Provide the [X, Y] coordinate of the cell's center where the given text is located.  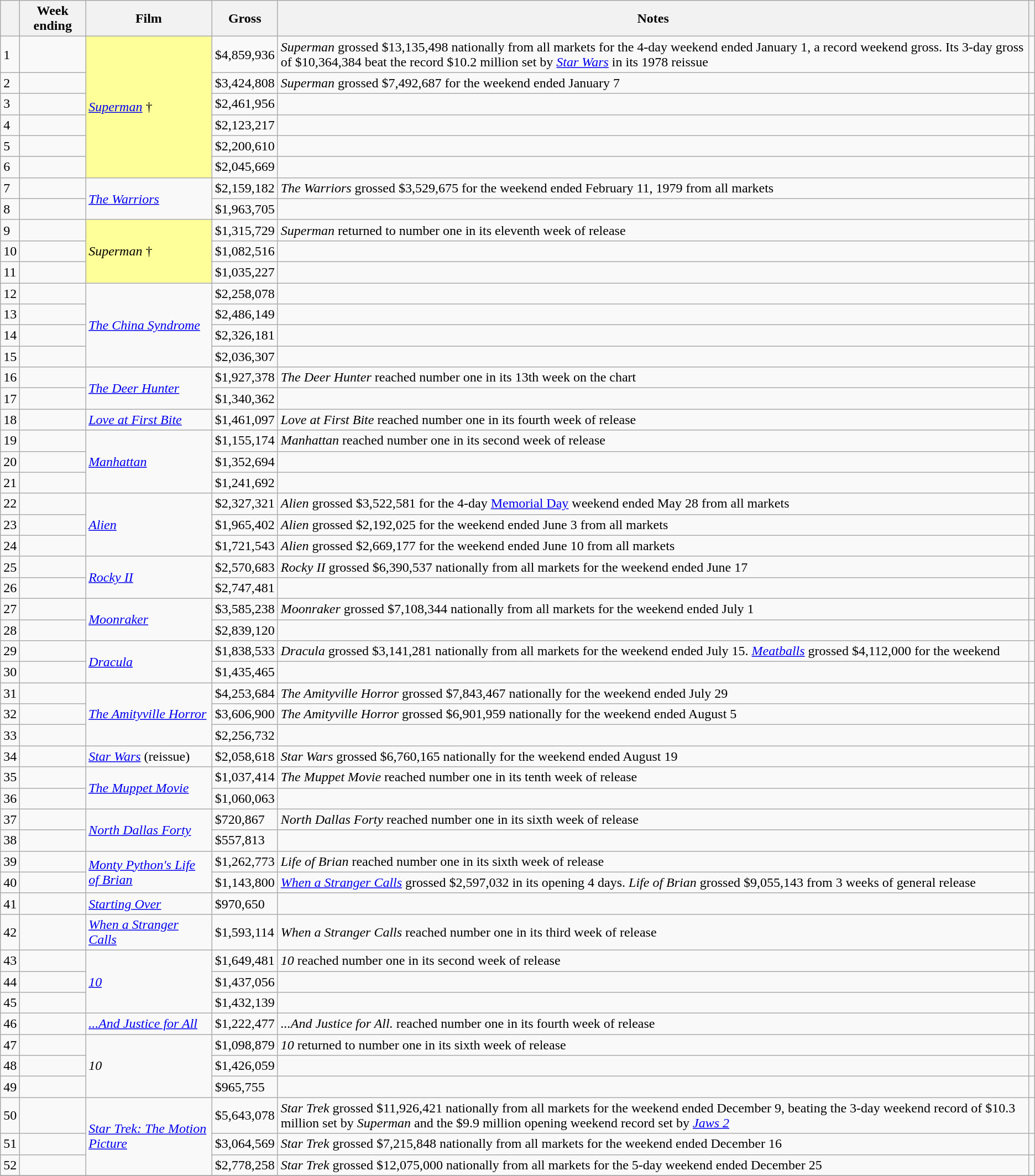
10 reached number one in its second week of release [653, 960]
50 [10, 1116]
Star Wars grossed $6,760,165 nationally for the weekend ended August 19 [653, 756]
North Dallas Forty reached number one in its sixth week of release [653, 819]
11 [10, 272]
$2,778,258 [244, 1165]
$2,461,956 [244, 104]
Notes [653, 19]
33 [10, 735]
$2,747,481 [244, 588]
The Muppet Movie reached number one in its tenth week of release [653, 777]
$1,965,402 [244, 525]
7 [10, 188]
The China Syndrome [149, 325]
45 [10, 1003]
$1,593,114 [244, 932]
1 [10, 54]
3 [10, 104]
$3,424,808 [244, 83]
49 [10, 1087]
42 [10, 932]
12 [10, 294]
$2,486,149 [244, 315]
40 [10, 882]
$1,352,694 [244, 462]
28 [10, 630]
$2,256,732 [244, 735]
4 [10, 125]
14 [10, 336]
38 [10, 840]
20 [10, 462]
24 [10, 546]
Star Trek: The Motion Picture [149, 1137]
$557,813 [244, 840]
Star Trek grossed $7,215,848 nationally from all markets for the weekend ended December 16 [653, 1144]
30 [10, 672]
$2,839,120 [244, 630]
Dracula [149, 662]
$2,058,618 [244, 756]
$5,643,078 [244, 1116]
$3,064,569 [244, 1144]
52 [10, 1165]
27 [10, 609]
Moonraker [149, 619]
When a Stranger Calls grossed $2,597,032 in its opening 4 days. Life of Brian grossed $9,055,143 from 3 weeks of general release [653, 882]
16 [10, 378]
$1,432,139 [244, 1003]
Alien grossed $3,522,581 for the 4-day Memorial Day weekend ended May 28 from all markets [653, 504]
44 [10, 981]
17 [10, 399]
The Muppet Movie [149, 788]
The Warriors [149, 198]
Rocky II grossed $6,390,537 nationally from all markets for the weekend ended June 17 [653, 567]
29 [10, 651]
31 [10, 693]
8 [10, 209]
$1,037,414 [244, 777]
The Amityville Horror [149, 714]
Life of Brian reached number one in its sixth week of release [653, 861]
6 [10, 167]
When a Stranger Calls reached number one in its third week of release [653, 932]
34 [10, 756]
The Deer Hunter reached number one in its 13th week on the chart [653, 378]
15 [10, 357]
32 [10, 714]
$3,585,238 [244, 609]
$1,426,059 [244, 1066]
$2,326,181 [244, 336]
13 [10, 315]
$2,200,610 [244, 146]
The Deer Hunter [149, 388]
Film [149, 19]
Alien grossed $2,669,177 for the weekend ended June 10 from all markets [653, 546]
...And Justice for All. reached number one in its fourth week of release [653, 1024]
$1,082,516 [244, 251]
37 [10, 819]
Monty Python's Life of Brian [149, 872]
$1,838,533 [244, 651]
2 [10, 83]
Love at First Bite reached number one in its fourth week of release [653, 420]
$1,461,097 [244, 420]
$970,650 [244, 903]
Manhattan [149, 462]
When a Stranger Calls [149, 932]
5 [10, 146]
$1,435,465 [244, 672]
Rocky II [149, 577]
$1,241,692 [244, 483]
$2,036,307 [244, 357]
25 [10, 567]
47 [10, 1045]
19 [10, 441]
Gross [244, 19]
$1,963,705 [244, 209]
41 [10, 903]
$1,222,477 [244, 1024]
36 [10, 798]
48 [10, 1066]
$1,262,773 [244, 861]
$1,098,879 [244, 1045]
The Amityville Horror grossed $6,901,959 nationally for the weekend ended August 5 [653, 714]
Alien grossed $2,192,025 for the weekend ended June 3 from all markets [653, 525]
$4,859,936 [244, 54]
Dracula grossed $3,141,281 nationally from all markets for the weekend ended July 15. Meatballs grossed $4,112,000 for the weekend [653, 651]
$1,649,481 [244, 960]
9 [10, 230]
The Amityville Horror grossed $7,843,467 nationally for the weekend ended July 29 [653, 693]
46 [10, 1024]
Star Wars (reissue) [149, 756]
$2,570,683 [244, 567]
$2,045,669 [244, 167]
$1,143,800 [244, 882]
$1,155,174 [244, 441]
26 [10, 588]
Manhattan reached number one in its second week of release [653, 441]
$2,327,321 [244, 504]
39 [10, 861]
$1,060,063 [244, 798]
North Dallas Forty [149, 830]
$4,253,684 [244, 693]
$1,035,227 [244, 272]
$1,340,362 [244, 399]
23 [10, 525]
Week ending [53, 19]
$3,606,900 [244, 714]
$2,258,078 [244, 294]
Star Trek grossed $12,075,000 nationally from all markets for the 5-day weekend ended December 25 [653, 1165]
Starting Over [149, 903]
$2,123,217 [244, 125]
$1,721,543 [244, 546]
...And Justice for All [149, 1024]
Love at First Bite [149, 420]
Alien [149, 525]
$1,315,729 [244, 230]
Moonraker grossed $7,108,344 nationally from all markets for the weekend ended July 1 [653, 609]
51 [10, 1144]
$1,927,378 [244, 378]
$965,755 [244, 1087]
$720,867 [244, 819]
The Warriors grossed $3,529,675 for the weekend ended February 11, 1979 from all markets [653, 188]
Superman grossed $7,492,687 for the weekend ended January 7 [653, 83]
$1,437,056 [244, 981]
10 returned to number one in its sixth week of release [653, 1045]
$2,159,182 [244, 188]
Superman returned to number one in its eleventh week of release [653, 230]
18 [10, 420]
21 [10, 483]
35 [10, 777]
43 [10, 960]
22 [10, 504]
